Return [X, Y] of the center of cell containing provided text 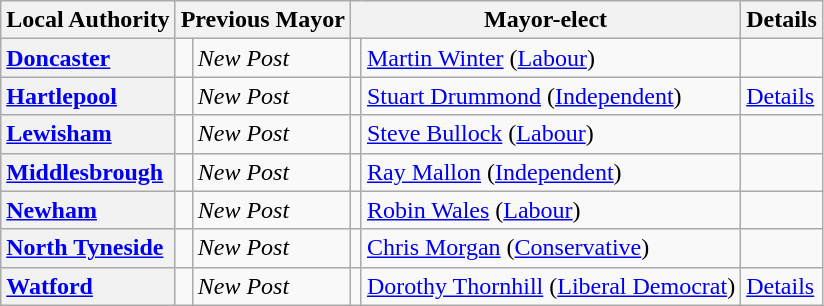
Newham [88, 210]
Martin Winter (Labour) [550, 58]
Doncaster [88, 58]
Dorothy Thornhill (Liberal Democrat) [550, 286]
Stuart Drummond (Independent) [550, 96]
Watford [88, 286]
Lewisham [88, 134]
Ray Mallon (Independent) [550, 172]
North Tyneside [88, 248]
Mayor-elect [545, 20]
Chris Morgan (Conservative) [550, 248]
Robin Wales (Labour) [550, 210]
Middlesbrough [88, 172]
Hartlepool [88, 96]
Previous Mayor [262, 20]
Steve Bullock (Labour) [550, 134]
Local Authority [88, 20]
